Detect which cell encompasses the target text, then output its [x, y] center coordinate. 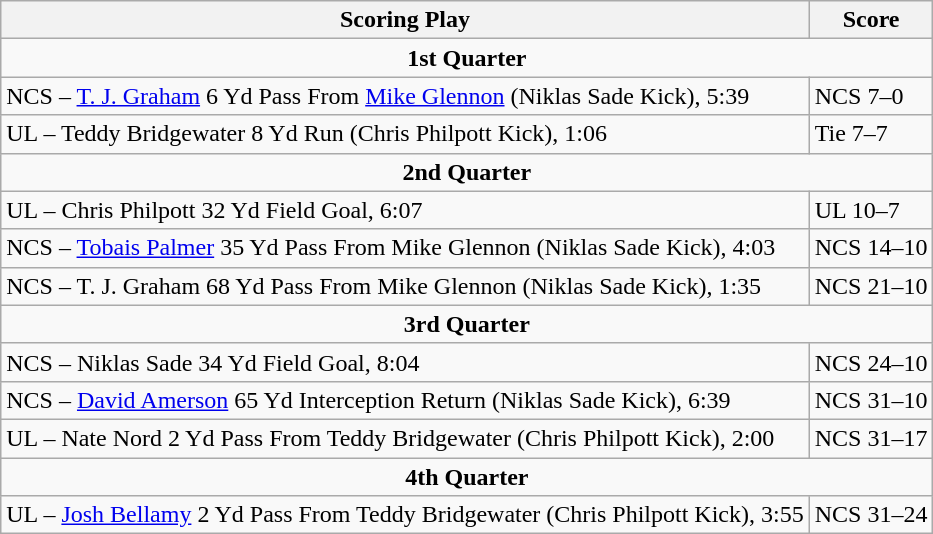
NCS 7–0 [871, 96]
UL 10–7 [871, 210]
3rd Quarter [467, 324]
NCS 24–10 [871, 362]
UL – Nate Nord 2 Yd Pass From Teddy Bridgewater (Chris Philpott Kick), 2:00 [405, 438]
NCS – Tobais Palmer 35 Yd Pass From Mike Glennon (Niklas Sade Kick), 4:03 [405, 248]
NCS 31–17 [871, 438]
NCS – T. J. Graham 6 Yd Pass From Mike Glennon (Niklas Sade Kick), 5:39 [405, 96]
NCS 31–10 [871, 400]
UL – Teddy Bridgewater 8 Yd Run (Chris Philpott Kick), 1:06 [405, 134]
NCS 21–10 [871, 286]
Scoring Play [405, 20]
2nd Quarter [467, 172]
NCS 14–10 [871, 248]
Tie 7–7 [871, 134]
UL – Josh Bellamy 2 Yd Pass From Teddy Bridgewater (Chris Philpott Kick), 3:55 [405, 515]
NCS – T. J. Graham 68 Yd Pass From Mike Glennon (Niklas Sade Kick), 1:35 [405, 286]
1st Quarter [467, 58]
NCS – Niklas Sade 34 Yd Field Goal, 8:04 [405, 362]
UL – Chris Philpott 32 Yd Field Goal, 6:07 [405, 210]
NCS 31–24 [871, 515]
Score [871, 20]
4th Quarter [467, 477]
NCS – David Amerson 65 Yd Interception Return (Niklas Sade Kick), 6:39 [405, 400]
